Provide the [x, y] coordinate of the cell's center where the given text is located.  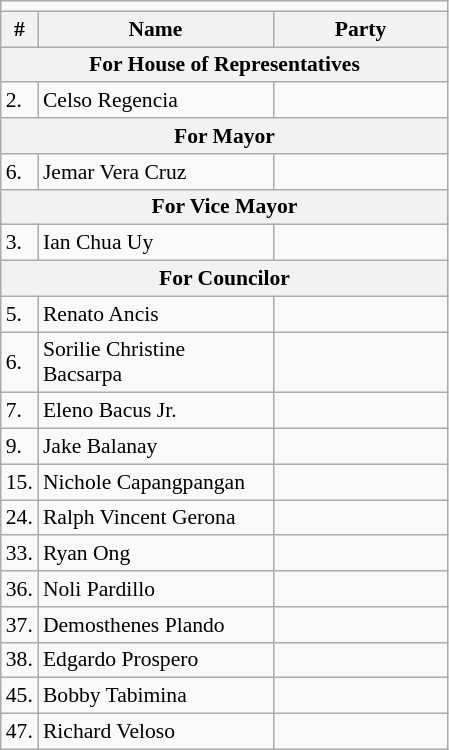
Edgardo Prospero [156, 660]
Nichole Capangpangan [156, 482]
Ralph Vincent Gerona [156, 518]
Party [360, 29]
Ian Chua Uy [156, 243]
Sorilie Christine Bacsarpa [156, 362]
Bobby Tabimina [156, 696]
45. [20, 696]
Ryan Ong [156, 554]
# [20, 29]
7. [20, 411]
15. [20, 482]
Jemar Vera Cruz [156, 172]
Name [156, 29]
5. [20, 314]
Renato Ancis [156, 314]
Eleno Bacus Jr. [156, 411]
3. [20, 243]
For Councilor [224, 279]
24. [20, 518]
For Vice Mayor [224, 207]
38. [20, 660]
9. [20, 447]
For House of Representatives [224, 65]
Noli Pardillo [156, 589]
47. [20, 732]
33. [20, 554]
37. [20, 625]
Richard Veloso [156, 732]
For Mayor [224, 136]
Jake Balanay [156, 447]
Celso Regencia [156, 101]
2. [20, 101]
Demosthenes Plando [156, 625]
36. [20, 589]
